Search for the cell housing the specified text and yield its (x, y) center coordinate. 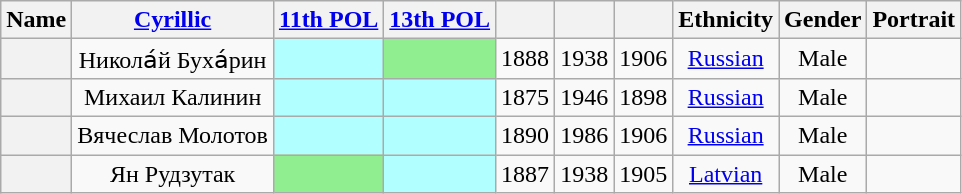
1898 (644, 97)
Gender (823, 20)
Latvian (726, 173)
1946 (584, 97)
1875 (526, 97)
Name (36, 20)
13th POL (440, 20)
Вячеслав Молотов (173, 135)
1986 (584, 135)
1888 (526, 59)
Никола́й Буха́рин (173, 59)
1887 (526, 173)
Ethnicity (726, 20)
Ян Рудзутак (173, 173)
11th POL (328, 20)
1890 (526, 135)
1905 (644, 173)
Portrait (914, 20)
Cyrillic (173, 20)
Михаил Калинин (173, 97)
